Output the (x, y) coordinate of the center of the cell containing the given text.  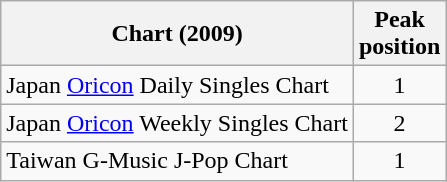
Peakposition (399, 34)
2 (399, 123)
Japan Oricon Daily Singles Chart (178, 85)
Taiwan G-Music J-Pop Chart (178, 161)
Japan Oricon Weekly Singles Chart (178, 123)
Chart (2009) (178, 34)
